Provide the [X, Y] coordinate of the cell's center where the given text is located.  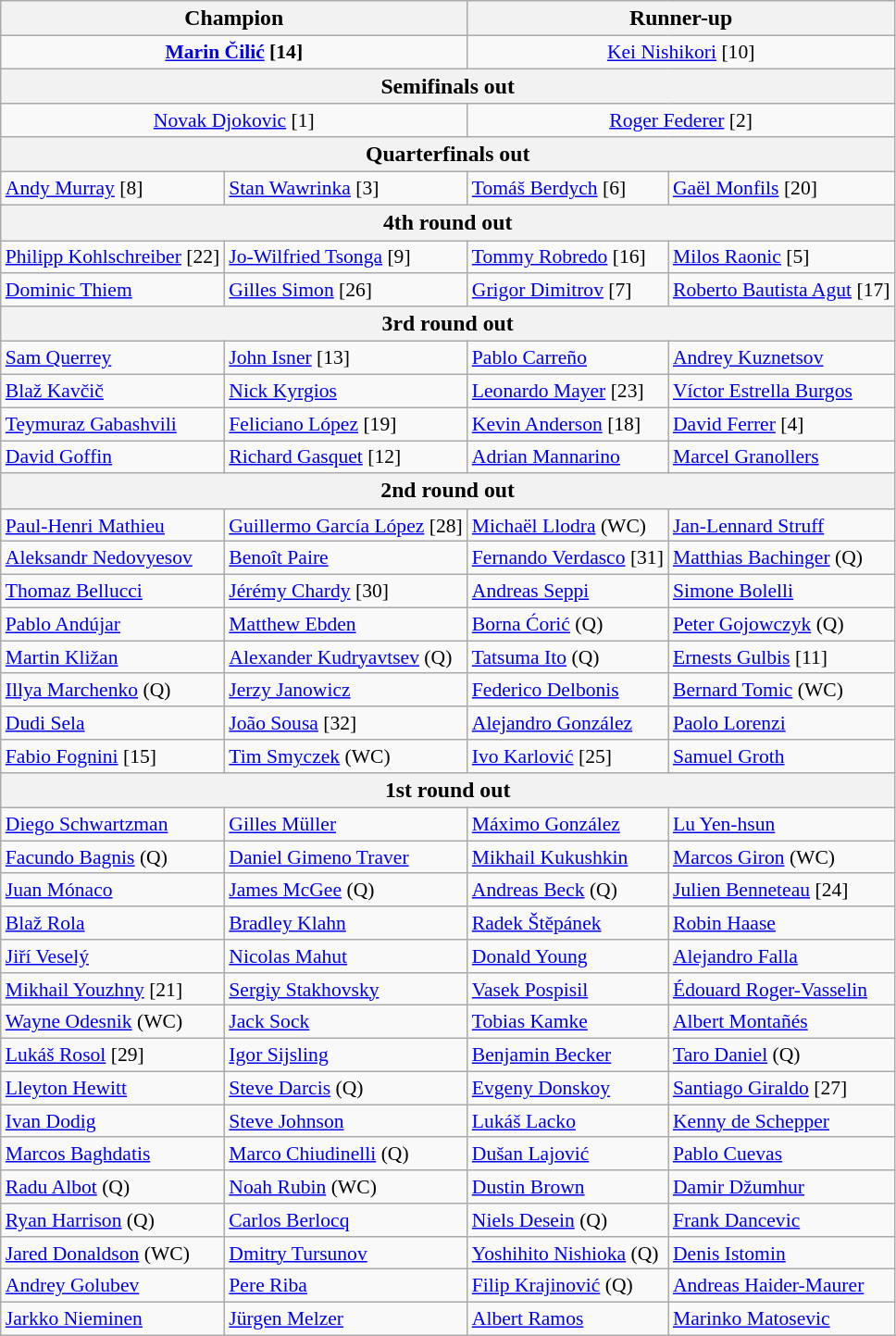
Stan Wawrinka [3] [345, 189]
Lukáš Lacko [568, 1121]
Víctor Estrella Burgos [781, 392]
Blaž Kavčič [113, 392]
Ivan Dodig [113, 1121]
Teymuraz Gabashvili [113, 424]
Jürgen Melzer [345, 1319]
Gilles Müller [345, 825]
Fernando Verdasco [31] [568, 558]
Igor Sijsling [345, 1055]
Nicolas Mahut [345, 956]
Alejandro Falla [781, 956]
Paul-Henri Mathieu [113, 526]
Alejandro González [568, 723]
Damir Džumhur [781, 1187]
3rd round out [448, 324]
Blaž Rola [113, 923]
Jerzy Janowicz [345, 691]
Carlos Berlocq [345, 1220]
Tatsuma Ito (Q) [568, 657]
Runner-up [681, 19]
Jack Sock [345, 1022]
Máximo González [568, 825]
Pablo Carreño [568, 358]
Yoshihito Nishioka (Q) [568, 1254]
Bernard Tomic (WC) [781, 691]
Facundo Bagnis (Q) [113, 857]
Mikhail Youzhny [21] [113, 990]
Jared Donaldson (WC) [113, 1254]
Donald Young [568, 956]
Guillermo García López [28] [345, 526]
Peter Gojowczyk (Q) [781, 624]
Andreas Haider-Maurer [781, 1286]
2nd round out [448, 492]
Andreas Beck (Q) [568, 891]
Kei Nishikori [10] [681, 53]
Steve Johnson [345, 1121]
Leonardo Mayer [23] [568, 392]
Juan Mónaco [113, 891]
Benoît Paire [345, 558]
Benjamin Becker [568, 1055]
Jo-Wilfried Tsonga [9] [345, 257]
Marcos Giron (WC) [781, 857]
Dmitry Tursunov [345, 1254]
Marcel Granollers [781, 457]
Albert Ramos [568, 1319]
Ryan Harrison (Q) [113, 1220]
Jérémy Chardy [30] [345, 592]
Édouard Roger-Vasselin [781, 990]
Lukáš Rosol [29] [113, 1055]
Mikhail Kukushkin [568, 857]
Jiří Veselý [113, 956]
Roger Federer [2] [681, 121]
Marinko Matosevic [781, 1319]
Diego Schwartzman [113, 825]
Illya Marchenko (Q) [113, 691]
Adrian Mannarino [568, 457]
Federico Delbonis [568, 691]
João Sousa [32] [345, 723]
Robin Haase [781, 923]
Andrey Golubev [113, 1286]
Pablo Andújar [113, 624]
Evgeny Donskoy [568, 1089]
Marco Chiudinelli (Q) [345, 1155]
Borna Ćorić (Q) [568, 624]
Radek Štěpánek [568, 923]
Alexander Kudryavtsev (Q) [345, 657]
Marcos Baghdatis [113, 1155]
Noah Rubin (WC) [345, 1187]
Grigor Dimitrov [7] [568, 291]
Daniel Gimeno Traver [345, 857]
Dustin Brown [568, 1187]
Radu Albot (Q) [113, 1187]
4th round out [448, 223]
Michaël Llodra (WC) [568, 526]
Fabio Fognini [15] [113, 756]
Quarterfinals out [448, 155]
Denis Istomin [781, 1254]
Vasek Pospisil [568, 990]
Novak Djokovic [1] [234, 121]
Filip Krajinović (Q) [568, 1286]
Andy Murray [8] [113, 189]
Dudi Sela [113, 723]
Albert Montañés [781, 1022]
David Ferrer [4] [781, 424]
Lleyton Hewitt [113, 1089]
Champion [234, 19]
Martin Kližan [113, 657]
Richard Gasquet [12] [345, 457]
Pablo Cuevas [781, 1155]
Gilles Simon [26] [345, 291]
Feliciano López [19] [345, 424]
Steve Darcis (Q) [345, 1089]
Semifinals out [448, 87]
Bradley Klahn [345, 923]
Matthias Bachinger (Q) [781, 558]
Julien Benneteau [24] [781, 891]
Gaël Monfils [20] [781, 189]
David Goffin [113, 457]
Dušan Lajović [568, 1155]
Jarkko Nieminen [113, 1319]
Marin Čilić [14] [234, 53]
Thomaz Bellucci [113, 592]
Lu Yen-hsun [781, 825]
Ivo Karlović [25] [568, 756]
Taro Daniel (Q) [781, 1055]
Nick Kyrgios [345, 392]
Matthew Ebden [345, 624]
Andrey Kuznetsov [781, 358]
Jan-Lennard Struff [781, 526]
Samuel Groth [781, 756]
Aleksandr Nedovyesov [113, 558]
1st round out [448, 791]
Tim Smyczek (WC) [345, 756]
Kevin Anderson [18] [568, 424]
Niels Desein (Q) [568, 1220]
James McGee (Q) [345, 891]
Wayne Odesnik (WC) [113, 1022]
Santiago Giraldo [27] [781, 1089]
Tommy Robredo [16] [568, 257]
Ernests Gulbis [11] [781, 657]
Pere Riba [345, 1286]
Tomáš Berdych [6] [568, 189]
Frank Dancevic [781, 1220]
Sam Querrey [113, 358]
Dominic Thiem [113, 291]
Simone Bolelli [781, 592]
Tobias Kamke [568, 1022]
Roberto Bautista Agut [17] [781, 291]
Sergiy Stakhovsky [345, 990]
John Isner [13] [345, 358]
Kenny de Schepper [781, 1121]
Andreas Seppi [568, 592]
Milos Raonic [5] [781, 257]
Paolo Lorenzi [781, 723]
Philipp Kohlschreiber [22] [113, 257]
